Capture the cell that displays the provided text and extract its [x, y] central coordinate. 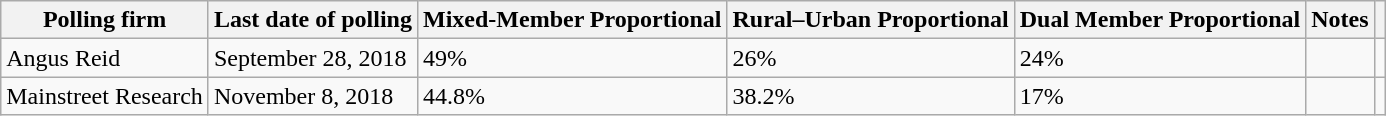
26% [870, 58]
November 8, 2018 [312, 96]
44.8% [572, 96]
Last date of polling [312, 20]
Polling firm [105, 20]
Mainstreet Research [105, 96]
38.2% [870, 96]
Mixed-Member Proportional [572, 20]
Notes [1340, 20]
24% [1160, 58]
17% [1160, 96]
Dual Member Proportional [1160, 20]
49% [572, 58]
Angus Reid [105, 58]
Rural–Urban Proportional [870, 20]
September 28, 2018 [312, 58]
